Provide the [x, y] coordinate of the cell's center where the given text is located.  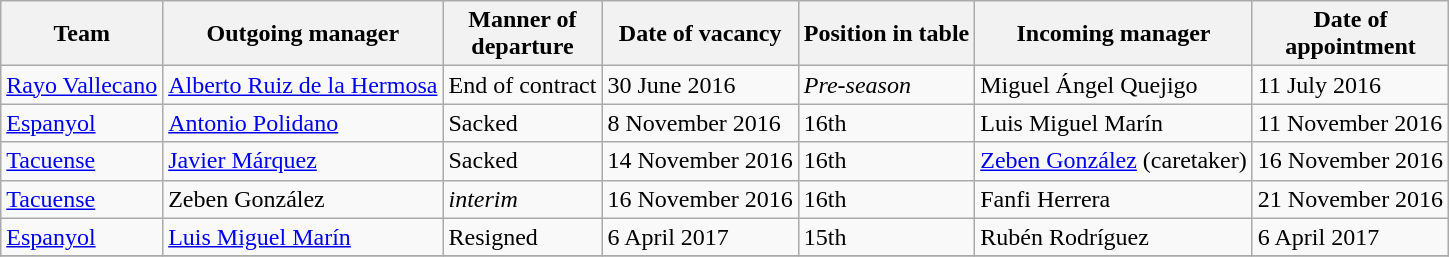
Team [82, 34]
Date ofappointment [1350, 34]
8 November 2016 [700, 123]
14 November 2016 [700, 161]
Resigned [522, 237]
Zeben González (caretaker) [1114, 161]
Alberto Ruiz de la Hermosa [303, 85]
Outgoing manager [303, 34]
Rayo Vallecano [82, 85]
Zeben González [303, 199]
15th [886, 237]
interim [522, 199]
Miguel Ángel Quejigo [1114, 85]
Position in table [886, 34]
Fanfi Herrera [1114, 199]
Rubén Rodríguez [1114, 237]
Incoming manager [1114, 34]
Antonio Polidano [303, 123]
Javier Márquez [303, 161]
Date of vacancy [700, 34]
Manner ofdeparture [522, 34]
21 November 2016 [1350, 199]
11 November 2016 [1350, 123]
30 June 2016 [700, 85]
11 July 2016 [1350, 85]
Pre-season [886, 85]
End of contract [522, 85]
